Return (X, Y) of the center of cell containing provided text 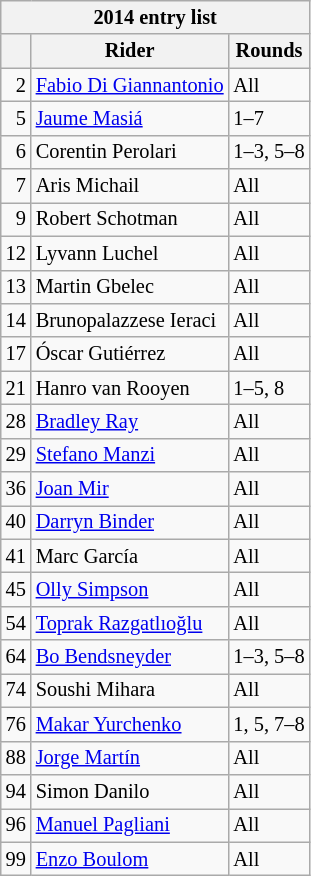
Bradley Ray (130, 421)
Robert Schotman (130, 219)
Óscar Gutiérrez (130, 354)
Simon Danilo (130, 791)
96 (16, 825)
Rider (130, 51)
12 (16, 253)
Toprak Razgatlıoğlu (130, 623)
64 (16, 657)
Hanro van Rooyen (130, 388)
7 (16, 186)
94 (16, 791)
41 (16, 556)
Joan Mir (130, 489)
Aris Michail (130, 186)
17 (16, 354)
29 (16, 455)
Jaume Masiá (130, 118)
74 (16, 690)
Marc García (130, 556)
13 (16, 287)
1–5, 8 (268, 388)
28 (16, 421)
14 (16, 320)
45 (16, 589)
2014 entry list (156, 17)
Rounds (268, 51)
88 (16, 758)
99 (16, 859)
Olly Simpson (130, 589)
21 (16, 388)
Stefano Manzi (130, 455)
6 (16, 152)
1–7 (268, 118)
Brunopalazzese Ieraci (130, 320)
5 (16, 118)
Manuel Pagliani (130, 825)
Bo Bendsneyder (130, 657)
Lyvann Luchel (130, 253)
1, 5, 7–8 (268, 724)
Makar Yurchenko (130, 724)
Fabio Di Giannantonio (130, 85)
40 (16, 522)
76 (16, 724)
2 (16, 85)
Corentin Perolari (130, 152)
Jorge Martín (130, 758)
Martin Gbelec (130, 287)
9 (16, 219)
Soushi Mihara (130, 690)
54 (16, 623)
Darryn Binder (130, 522)
36 (16, 489)
Enzo Boulom (130, 859)
